Pinpoint the cell where the given text exists, returning its (x, y) midpoint coordinate. 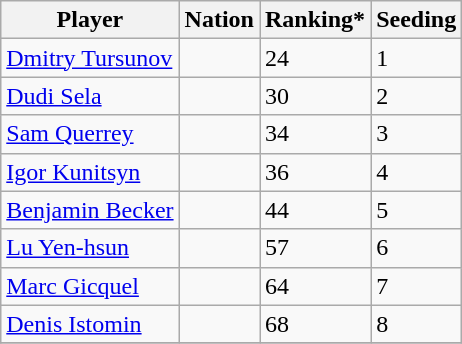
5 (416, 210)
Ranking* (316, 20)
68 (316, 324)
30 (316, 96)
1 (416, 58)
Benjamin Becker (90, 210)
Nation (219, 20)
8 (416, 324)
57 (316, 248)
Dudi Sela (90, 96)
Lu Yen-hsun (90, 248)
24 (316, 58)
4 (416, 172)
7 (416, 286)
Sam Querrey (90, 134)
34 (316, 134)
2 (416, 96)
Dmitry Tursunov (90, 58)
64 (316, 286)
Seeding (416, 20)
6 (416, 248)
Igor Kunitsyn (90, 172)
44 (316, 210)
Denis Istomin (90, 324)
Player (90, 20)
36 (316, 172)
3 (416, 134)
Marc Gicquel (90, 286)
